Locate the cell with the specified text and output its (X, Y) center coordinate. 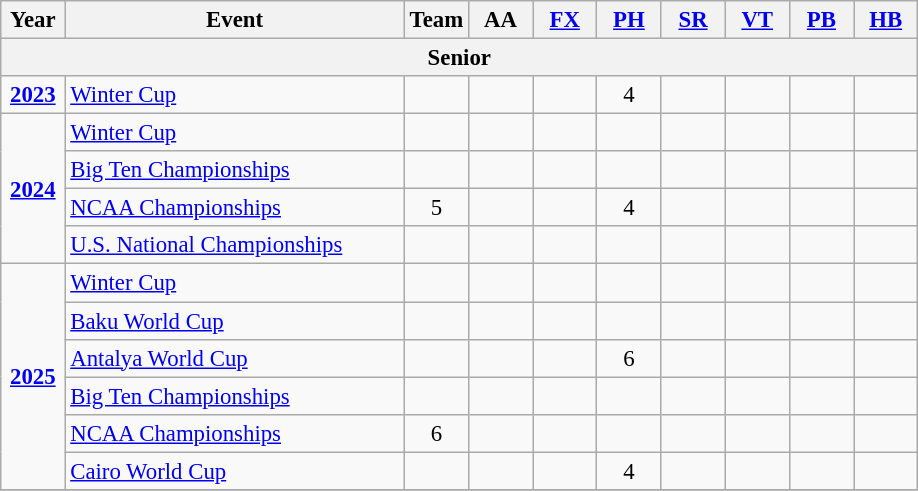
PB (821, 20)
Event (234, 20)
U.S. National Championships (234, 245)
Senior (460, 58)
Antalya World Cup (234, 358)
Year (33, 20)
SR (693, 20)
2024 (33, 189)
Baku World Cup (234, 321)
FX (565, 20)
PH (629, 20)
2023 (33, 95)
Cairo World Cup (234, 471)
5 (436, 208)
HB (886, 20)
AA (500, 20)
2025 (33, 377)
Team (436, 20)
VT (757, 20)
